Pinpoint the cell where the given text exists, returning its [X, Y] midpoint coordinate. 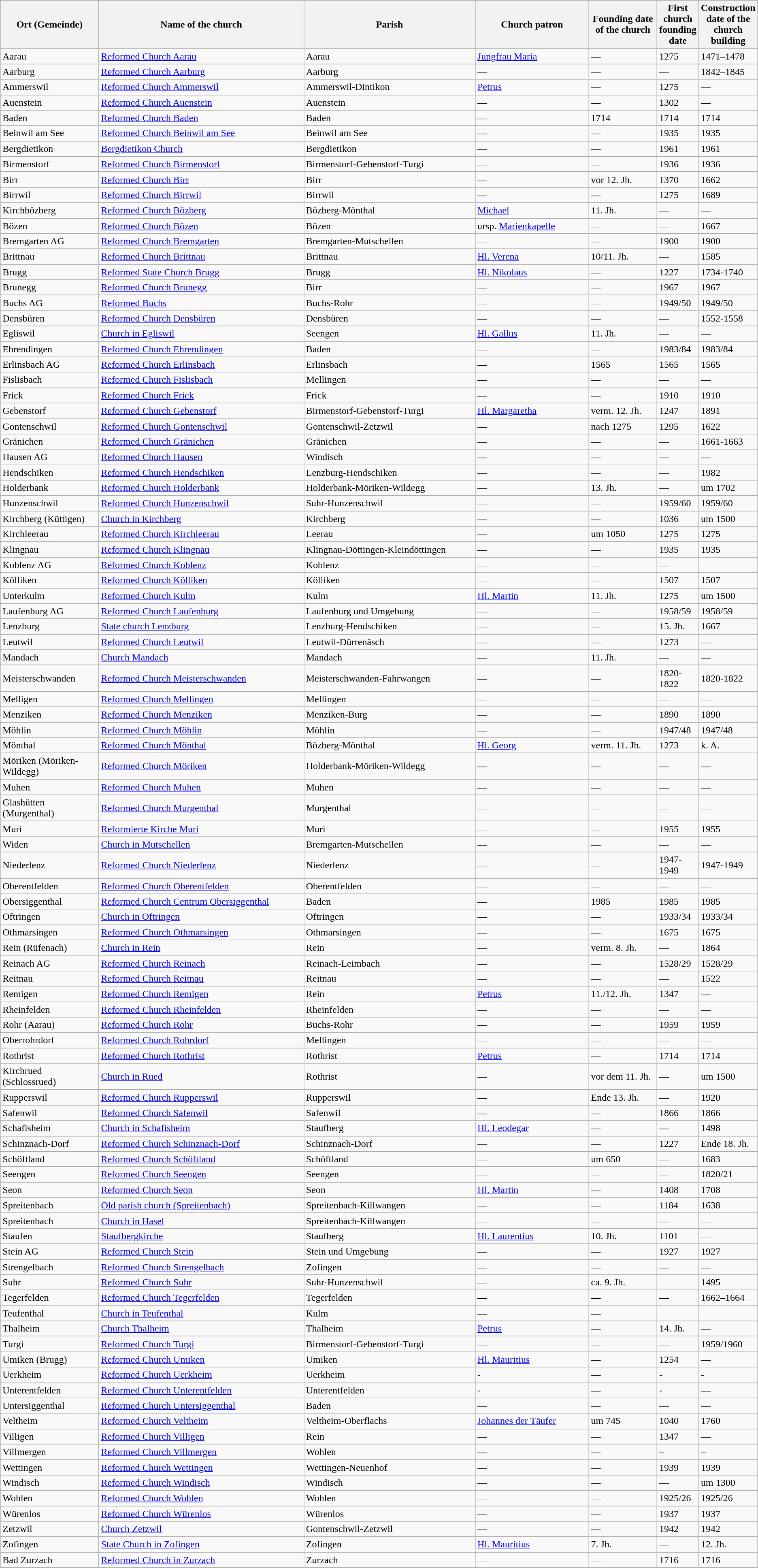
Reformed Church Wohlen [201, 1498]
Reformed Church Bremgarten [201, 241]
Reformed Church Mönthal [201, 746]
15. Jh. [678, 626]
Menziken-Burg [390, 714]
Church in Oftringen [201, 917]
Construction date of the church building [728, 24]
1662–1664 [728, 1298]
um 1300 [728, 1483]
First church founding date [678, 24]
7. Jh. [623, 1545]
Reformed Church Reinach [201, 963]
Parish [390, 24]
Stein und Umgebung [390, 1251]
1864 [728, 948]
State church Lenzburg [201, 626]
Birmenstorf [49, 164]
Reformed Church Leutwil [201, 642]
1585 [728, 257]
Reformed Church Rheinfelden [201, 1010]
Wettingen [49, 1467]
Name of the church [201, 24]
Reformed Church Gränichen [201, 441]
1254 [678, 1359]
Rein (Rüfenach) [49, 948]
Leerau [390, 534]
Hl. Verena [532, 257]
Reformed Church Reitnau [201, 978]
Bad Zurzach [49, 1560]
Glashütten (Murgenthal) [49, 808]
Reformed Church Gontenschwil [201, 426]
Umiken (Brugg) [49, 1359]
Staufen [49, 1236]
Church in Teufenthal [201, 1313]
um 1050 [623, 534]
Klingnau-Döttingen-Kleindöttingen [390, 550]
Church patron [532, 24]
Reformed Church Oberentfelden [201, 886]
Reformed Church Brunegg [201, 288]
1891 [728, 411]
1842–1845 [728, 72]
Reformed Church Rohrdorf [201, 1040]
Reformed Church Veltheim [201, 1421]
1247 [678, 411]
Ammerswil-Dintikon [390, 87]
Ort (Gemeinde) [49, 24]
Church in Rein [201, 948]
Reformed Church Umiken [201, 1359]
Reformed Church Othmarsingen [201, 932]
Menziken [49, 714]
Hl. Laurentius [532, 1236]
Leutwil [49, 642]
Reformed Church Rupperswil [201, 1097]
Reformed Church Menziken [201, 714]
Hausen AG [49, 457]
Veltheim-Oberflachs [390, 1421]
Reformed Church Birrwil [201, 195]
Egliswil [49, 334]
1370 [678, 179]
Möriken (Möriken-Wildegg) [49, 766]
Michael [532, 210]
vor dem 11. Jh. [623, 1076]
Reformierte Kirche Muri [201, 829]
1495 [728, 1283]
Reformed Church Mellingen [201, 699]
Obersiggenthal [49, 901]
Schafisheim [49, 1128]
verm. 8. Jh. [623, 948]
Brunegg [49, 288]
Church in Schafisheim [201, 1128]
11./12. Jh. [623, 994]
Turgi [49, 1344]
Erlinsbach AG [49, 364]
Zurzach [390, 1560]
Reformed Church Safenwil [201, 1113]
Reformed Church Möhlin [201, 730]
Reformed Church Rohr [201, 1025]
Reformed Church Turgi [201, 1344]
Reformed Church Densbüren [201, 318]
Bergdietikon Church [201, 149]
Reformed Church Holderbank [201, 488]
Kirchrued (Schlossrued) [49, 1076]
Church in Rued [201, 1076]
Reformed Church Ammerswil [201, 87]
Reformed Church in Zurzach [201, 1560]
Reformed Church Rothrist [201, 1056]
Reformed Church Würenlos [201, 1513]
Reformed Church Erlinsbach [201, 364]
Laufenburg und Umgebung [390, 611]
Reformed Church Remigen [201, 994]
Unterkulm [49, 596]
Gebenstorf [49, 411]
1920 [728, 1097]
vor 12. Jh. [623, 179]
Meisterschwanden-Fahrwangen [390, 678]
Zetzwil [49, 1529]
Reformed Church Kirchleerau [201, 534]
1552-1558 [728, 318]
Stein AG [49, 1251]
Kirchbözberg [49, 210]
Reformed Church Kulm [201, 596]
ursp. Marienkapelle [532, 226]
Rohr (Aarau) [49, 1025]
Reformed Church Niederlenz [201, 865]
Reformed Church Schöftland [201, 1159]
Church in Hasel [201, 1221]
Reformed Church Meisterschwanden [201, 678]
Holderbank [49, 488]
Fislisbach [49, 380]
Reformed Church Aarau [201, 56]
Reformed Church Murgenthal [201, 808]
ca. 9. Jh. [623, 1283]
Reinach-Leimbach [390, 963]
Old parish church (Spreitenbach) [201, 1205]
1040 [678, 1421]
Wettingen-Neuenhof [390, 1467]
Reformed Church Schinznach-Dorf [201, 1144]
Reformed Church Suhr [201, 1283]
Reformed Church Villmergen [201, 1452]
Jungfrau Maria [532, 56]
14. Jh. [678, 1329]
Leutwil-Dürrenäsch [390, 642]
um 1702 [728, 488]
Gontenschwil [49, 426]
Church in Egliswil [201, 334]
1302 [678, 102]
Reformed Buchs [201, 303]
1734-1740 [728, 272]
1471–1478 [728, 56]
nach 1275 [623, 426]
1101 [678, 1236]
k. A. [728, 746]
Reformed Church Brittnau [201, 257]
1036 [678, 519]
Reformed Church Baden [201, 118]
Reformed Church Laufenburg [201, 611]
Hl. Leodegar [532, 1128]
1708 [728, 1190]
1820/21 [728, 1174]
Founding date of the church [623, 24]
Kirchberg [390, 519]
Reformed Church Birr [201, 179]
Hl. Gallus [532, 334]
Reformed Church Hendschiken [201, 473]
1622 [728, 426]
Hl. Georg [532, 746]
1295 [678, 426]
12. Jh. [728, 1545]
Reformed Church Untersiggenthal [201, 1406]
Reformed Church Hausen [201, 457]
Ende 13. Jh. [623, 1097]
Reformed Church Bözberg [201, 210]
um 650 [623, 1159]
Suhr [49, 1283]
Laufenburg AG [49, 611]
Reformed Church Strengelbach [201, 1267]
Reformed Church Stein [201, 1251]
10/11. Jh. [623, 257]
Ende 18. Jh. [728, 1144]
Church Zetzwil [201, 1529]
Reformed Church Aarburg [201, 72]
Staufbergkirche [201, 1236]
1760 [728, 1421]
Remigen [49, 994]
Reformed Church Centrum Obersiggenthal [201, 901]
Reformed Church Hunzenschwil [201, 503]
Reformed State Church Brugg [201, 272]
1982 [728, 473]
Church Mandach [201, 657]
Murgenthal [390, 808]
State Church in Zofingen [201, 1545]
Umiken [390, 1359]
verm. 12. Jh. [623, 411]
Reformed Church Muhen [201, 787]
Mönthal [49, 746]
1638 [728, 1205]
Church Thalheim [201, 1329]
1683 [728, 1159]
Widen [49, 844]
Reformed Church Klingnau [201, 550]
1662 [728, 179]
Ammerswil [49, 87]
Reinach AG [49, 963]
Reformed Church Uerkheim [201, 1375]
Reformed Church Wettingen [201, 1467]
Kirchleerau [49, 534]
1184 [678, 1205]
um 745 [623, 1421]
Johannes der Täufer [532, 1421]
Church in Kirchberg [201, 519]
1522 [728, 978]
Melligen [49, 699]
Koblenz AG [49, 565]
Reformed Church Kölliken [201, 580]
Erlinsbach [390, 364]
Koblenz [390, 565]
1959/1960 [728, 1344]
verm. 11. Jh. [623, 746]
Reformed Church Fislisbach [201, 380]
Reformed Church Tegerfelden [201, 1298]
1689 [728, 195]
Reformed Church Seon [201, 1190]
Lenzburg [49, 626]
Reformed Church Gebenstorf [201, 411]
1498 [728, 1128]
Bremgarten AG [49, 241]
Ehrendingen [49, 349]
Reformed Church Seengen [201, 1174]
Strengelbach [49, 1267]
Meisterschwanden [49, 678]
Reformed Church Frick [201, 395]
Villigen [49, 1436]
1661-1663 [728, 441]
Buchs AG [49, 303]
Reformed Church Möriken [201, 766]
Kirchberg (Küttigen) [49, 519]
Reformed Church Beinwil am See [201, 133]
Reformed Church Villigen [201, 1436]
Church in Mutschellen [201, 844]
Hunzenschwil [49, 503]
Veltheim [49, 1421]
1408 [678, 1190]
Reformed Church Bözen [201, 226]
13. Jh. [623, 488]
Hl. Margaretha [532, 411]
Reformed Church Koblenz [201, 565]
Untersiggenthal [49, 1406]
Hendschiken [49, 473]
Reformed Church Birmenstorf [201, 164]
10. Jh. [623, 1236]
Reformed Church Unterentfelden [201, 1390]
Hl. Nikolaus [532, 272]
Villmergen [49, 1452]
Reformed Church Windisch [201, 1483]
Reformed Church Auenstein [201, 102]
Reformed Church Ehrendingen [201, 349]
Klingnau [49, 550]
Teufenthal [49, 1313]
Oberrohrdorf [49, 1040]
